For the text-containing cell, return its midpoint in (X, Y) coordinate format. 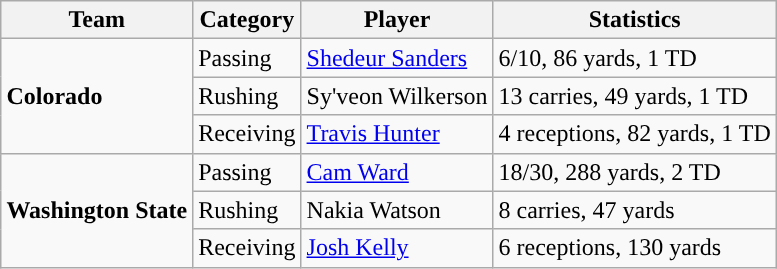
Shedeur Sanders (397, 58)
8 carries, 47 yards (634, 210)
Washington State (97, 210)
Josh Kelly (397, 248)
18/30, 288 yards, 2 TD (634, 172)
Travis Hunter (397, 134)
Category (247, 20)
Nakia Watson (397, 210)
Team (97, 20)
4 receptions, 82 yards, 1 TD (634, 134)
13 carries, 49 yards, 1 TD (634, 96)
Colorado (97, 96)
Cam Ward (397, 172)
6/10, 86 yards, 1 TD (634, 58)
Sy'veon Wilkerson (397, 96)
Player (397, 20)
6 receptions, 130 yards (634, 248)
Statistics (634, 20)
